Return the (x, y) coordinate for the center point of the cell that contains the specified text.  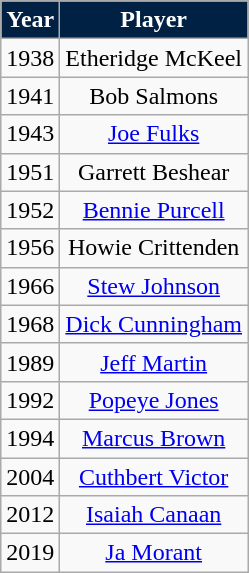
Popeye Jones (154, 400)
Howie Crittenden (154, 248)
1994 (30, 438)
2012 (30, 515)
1938 (30, 58)
2004 (30, 477)
1941 (30, 96)
Joe Fulks (154, 134)
Year (30, 20)
1952 (30, 210)
Etheridge McKeel (154, 58)
Ja Morant (154, 553)
Jeff Martin (154, 362)
1956 (30, 248)
Marcus Brown (154, 438)
2019 (30, 553)
Bennie Purcell (154, 210)
1989 (30, 362)
Dick Cunningham (154, 324)
1943 (30, 134)
1968 (30, 324)
Isaiah Canaan (154, 515)
1951 (30, 172)
Bob Salmons (154, 96)
1966 (30, 286)
Garrett Beshear (154, 172)
Cuthbert Victor (154, 477)
Stew Johnson (154, 286)
1992 (30, 400)
Player (154, 20)
